Capture the cell that displays the provided text and extract its (x, y) central coordinate. 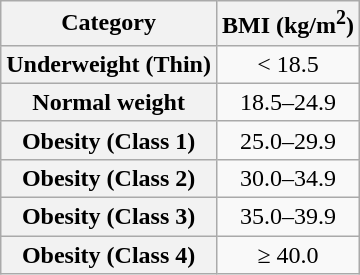
Obesity (Class 3) (109, 217)
Underweight (Thin) (109, 64)
≥ 40.0 (288, 255)
Normal weight (109, 102)
Obesity (Class 2) (109, 178)
BMI (kg/m2) (288, 24)
< 18.5 (288, 64)
18.5–24.9 (288, 102)
Obesity (Class 1) (109, 140)
Category (109, 24)
Obesity (Class 4) (109, 255)
30.0–34.9 (288, 178)
35.0–39.9 (288, 217)
25.0–29.9 (288, 140)
